Provide the (X, Y) coordinate of the cell's center where the given text is located.  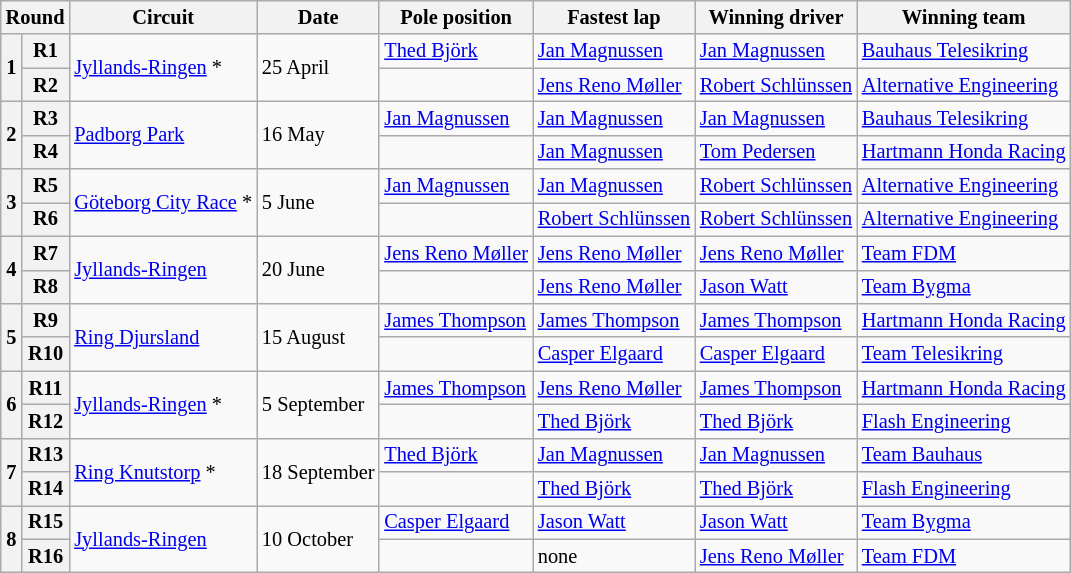
1 (12, 68)
20 June (318, 270)
Date (318, 17)
Padborg Park (163, 134)
R14 (46, 489)
Ring Knutstorp * (163, 472)
Team Bauhaus (964, 455)
10 October (318, 538)
Round (36, 17)
Winning team (964, 17)
Göteborg City Race * (163, 202)
Tom Pedersen (776, 152)
Pole position (456, 17)
18 September (318, 472)
R7 (46, 253)
none (614, 556)
R16 (46, 556)
25 April (318, 68)
R2 (46, 85)
5 (12, 336)
R11 (46, 388)
3 (12, 202)
R12 (46, 421)
R3 (46, 118)
R5 (46, 186)
R9 (46, 320)
R15 (46, 522)
4 (12, 270)
16 May (318, 134)
15 August (318, 336)
5 September (318, 404)
7 (12, 472)
R1 (46, 51)
Circuit (163, 17)
8 (12, 538)
6 (12, 404)
Fastest lap (614, 17)
5 June (318, 202)
Winning driver (776, 17)
R13 (46, 455)
R4 (46, 152)
Team Telesikring (964, 354)
R10 (46, 354)
Ring Djursland (163, 336)
R8 (46, 287)
R6 (46, 219)
2 (12, 134)
